Capture the cell that displays the provided text and extract its (x, y) central coordinate. 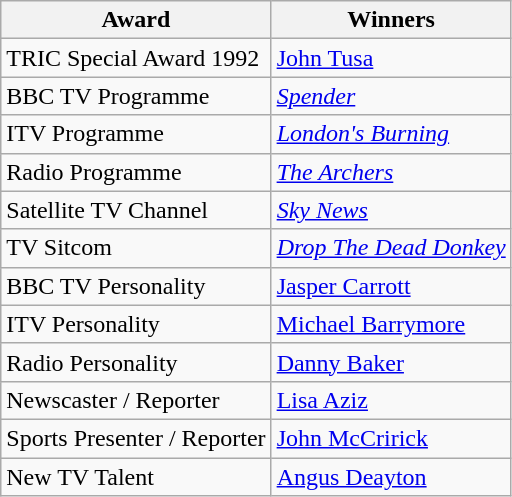
TRIC Special Award 1992 (136, 58)
Lisa Aziz (391, 400)
BBC TV Personality (136, 286)
New TV Talent (136, 477)
Angus Deayton (391, 477)
Michael Barrymore (391, 324)
Satellite TV Channel (136, 210)
The Archers (391, 172)
TV Sitcom (136, 248)
Sky News (391, 210)
BBC TV Programme (136, 96)
Winners (391, 20)
John Tusa (391, 58)
Radio Personality (136, 362)
London's Burning (391, 134)
ITV Programme (136, 134)
Danny Baker (391, 362)
ITV Personality (136, 324)
Jasper Carrott (391, 286)
Drop The Dead Donkey (391, 248)
Sports Presenter / Reporter (136, 438)
Radio Programme (136, 172)
Newscaster / Reporter (136, 400)
Spender (391, 96)
Award (136, 20)
John McCririck (391, 438)
